Search for the cell housing the specified text and yield its [X, Y] center coordinate. 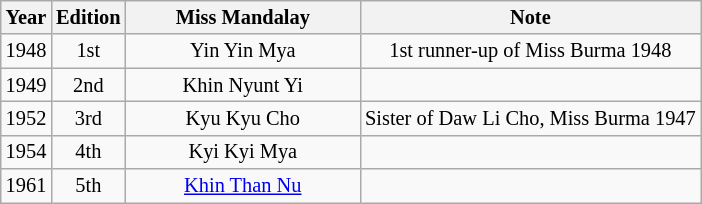
1954 [26, 152]
Kyu Kyu Cho [242, 118]
Khin Than Nu [242, 186]
4th [88, 152]
Note [530, 17]
Yin Yin Mya [242, 51]
1949 [26, 85]
1961 [26, 186]
Miss Mandalay [242, 17]
1952 [26, 118]
1st runner-up of Miss Burma 1948 [530, 51]
3rd [88, 118]
Sister of Daw Li Cho, Miss Burma 1947 [530, 118]
Year [26, 17]
Edition [88, 17]
Khin Nyunt Yi [242, 85]
1st [88, 51]
2nd [88, 85]
Kyi Kyi Mya [242, 152]
5th [88, 186]
1948 [26, 51]
